Return [X, Y] of the center of cell containing provided text 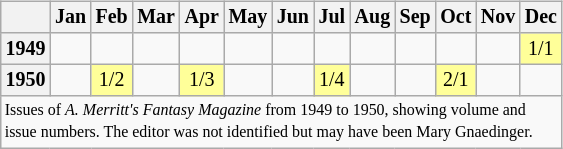
1/3 [202, 80]
Sep [416, 18]
Jan [70, 18]
Feb [112, 18]
Apr [202, 18]
1/1 [541, 48]
May [248, 18]
Oct [456, 18]
Jul [332, 18]
2/1 [456, 80]
1/4 [332, 80]
Nov [498, 18]
Jun [293, 18]
Dec [541, 18]
1950 [26, 80]
1949 [26, 48]
Mar [156, 18]
Aug [372, 18]
1/2 [112, 80]
